Provide the [X, Y] coordinate of the cell's center where the given text is located.  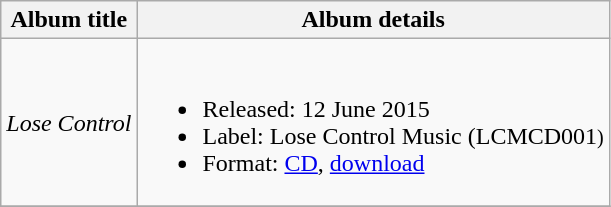
Lose Control [69, 122]
Album title [69, 20]
Album details [373, 20]
Released: 12 June 2015Label: Lose Control Music (LCMCD001)Format: CD, download [373, 122]
